Scan for the cell matching the given text and deliver its [X, Y] coordinate at center. 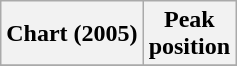
Peakposition [189, 34]
Chart (2005) [72, 34]
